Scan for the cell matching the given text and deliver its (x, y) coordinate at center. 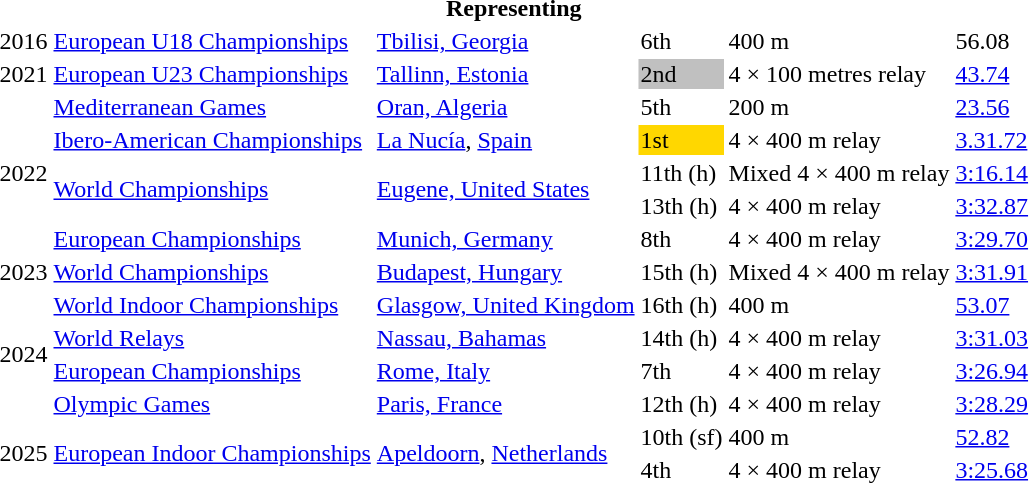
7th (682, 371)
World Indoor Championships (212, 305)
16th (h) (682, 305)
La Nucía, Spain (506, 140)
1st (682, 140)
Glasgow, United Kingdom (506, 305)
Paris, France (506, 404)
11th (h) (682, 173)
10th (sf) (682, 437)
Mediterranean Games (212, 107)
8th (682, 239)
Budapest, Hungary (506, 272)
Nassau, Bahamas (506, 338)
2nd (682, 74)
Tbilisi, Georgia (506, 41)
Munich, Germany (506, 239)
14th (h) (682, 338)
European U23 Championships (212, 74)
5th (682, 107)
Tallinn, Estonia (506, 74)
Oran, Algeria (506, 107)
200 m (839, 107)
Eugene, United States (506, 190)
15th (h) (682, 272)
Rome, Italy (506, 371)
European U18 Championships (212, 41)
Olympic Games (212, 404)
13th (h) (682, 206)
4 × 100 metres relay (839, 74)
12th (h) (682, 404)
Ibero-American Championships (212, 140)
World Relays (212, 338)
6th (682, 41)
